From the cell containing the given text, extract its center point as [x, y] coordinate. 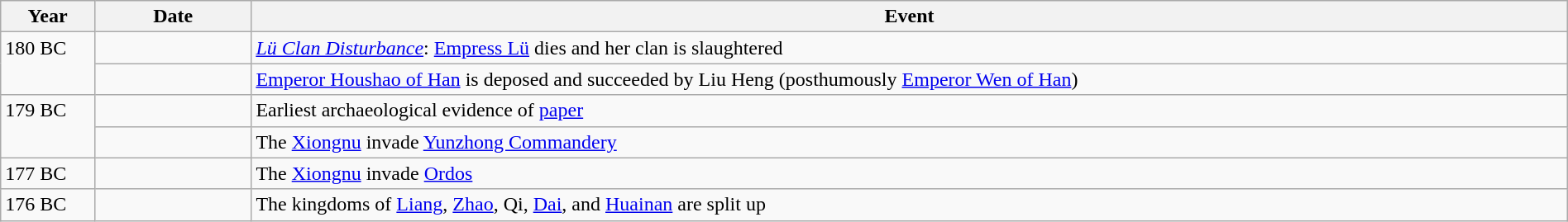
Lü Clan Disturbance: Empress Lü dies and her clan is slaughtered [910, 48]
Earliest archaeological evidence of paper [910, 111]
Event [910, 17]
The Xiongnu invade Ordos [910, 173]
Date [172, 17]
The Xiongnu invade Yunzhong Commandery [910, 142]
176 BC [48, 205]
Emperor Houshao of Han is deposed and succeeded by Liu Heng (posthumously Emperor Wen of Han) [910, 79]
Year [48, 17]
179 BC [48, 126]
177 BC [48, 173]
180 BC [48, 64]
The kingdoms of Liang, Zhao, Qi, Dai, and Huainan are split up [910, 205]
